Capture the cell that displays the provided text and extract its (x, y) central coordinate. 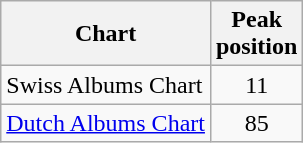
11 (256, 85)
Swiss Albums Chart (106, 85)
Peakposition (256, 34)
85 (256, 123)
Dutch Albums Chart (106, 123)
Chart (106, 34)
